Return [X, Y] of the center of cell containing provided text 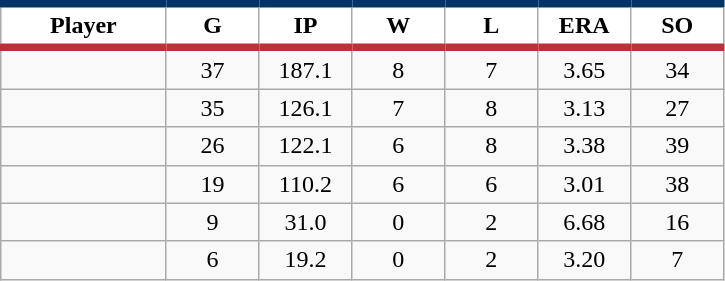
31.0 [306, 222]
19 [212, 184]
SO [678, 26]
ERA [584, 26]
35 [212, 108]
126.1 [306, 108]
L [492, 26]
19.2 [306, 260]
26 [212, 146]
187.1 [306, 68]
38 [678, 184]
110.2 [306, 184]
3.20 [584, 260]
3.13 [584, 108]
6.68 [584, 222]
3.65 [584, 68]
27 [678, 108]
3.38 [584, 146]
37 [212, 68]
W [398, 26]
Player [84, 26]
G [212, 26]
39 [678, 146]
3.01 [584, 184]
IP [306, 26]
122.1 [306, 146]
16 [678, 222]
34 [678, 68]
9 [212, 222]
